From the cell containing the given text, extract its center point as [x, y] coordinate. 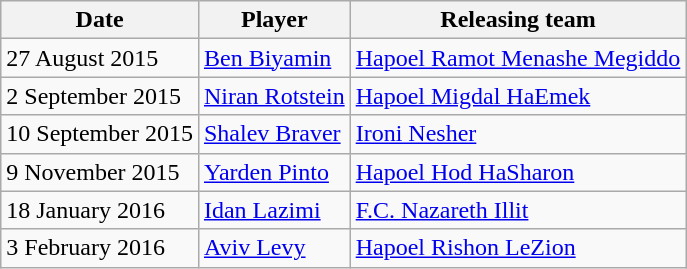
2 September 2015 [100, 96]
3 February 2016 [100, 248]
F.C. Nazareth Illit [518, 210]
9 November 2015 [100, 172]
Ben Biyamin [274, 58]
Idan Lazimi [274, 210]
18 January 2016 [100, 210]
Niran Rotstein [274, 96]
Player [274, 20]
10 September 2015 [100, 134]
Yarden Pinto [274, 172]
27 August 2015 [100, 58]
Hapoel Hod HaSharon [518, 172]
Releasing team [518, 20]
Hapoel Migdal HaEmek [518, 96]
Date [100, 20]
Shalev Braver [274, 134]
Hapoel Ramot Menashe Megiddo [518, 58]
Hapoel Rishon LeZion [518, 248]
Ironi Nesher [518, 134]
Aviv Levy [274, 248]
